Pinpoint the cell where the given text exists, returning its (X, Y) midpoint coordinate. 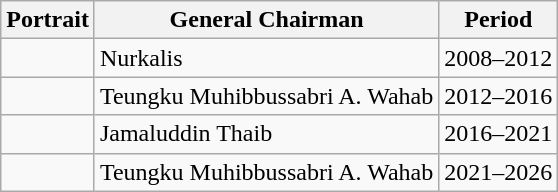
2021–2026 (498, 172)
2008–2012 (498, 58)
Nurkalis (266, 58)
2016–2021 (498, 134)
General Chairman (266, 20)
Portrait (48, 20)
Jamaluddin Thaib (266, 134)
Period (498, 20)
2012–2016 (498, 96)
